Capture the cell that displays the provided text and extract its [X, Y] central coordinate. 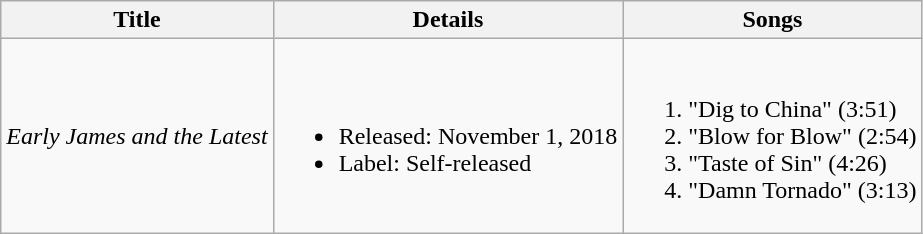
Title [137, 20]
Songs [772, 20]
"Dig to China" (3:51)"Blow for Blow" (2:54)"Taste of Sin" (4:26)"Damn Tornado" (3:13) [772, 136]
Early James and the Latest [137, 136]
Released: November 1, 2018Label: Self-released [448, 136]
Details [448, 20]
